Return the [X, Y] coordinate for the center point of the cell that contains the specified text.  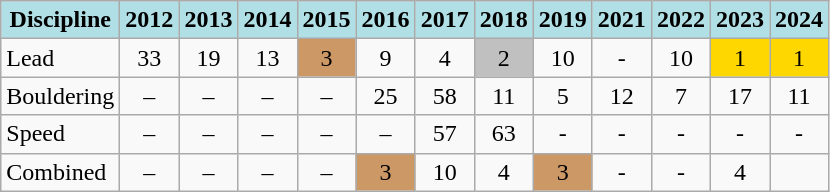
2013 [208, 20]
2018 [504, 20]
Speed [60, 134]
63 [504, 134]
2015 [326, 20]
2022 [680, 20]
2023 [740, 20]
Lead [60, 58]
7 [680, 96]
9 [386, 58]
58 [444, 96]
Combined [60, 172]
Bouldering [60, 96]
33 [150, 58]
2012 [150, 20]
2021 [622, 20]
2016 [386, 20]
5 [562, 96]
25 [386, 96]
19 [208, 58]
13 [268, 58]
2019 [562, 20]
2017 [444, 20]
2024 [800, 20]
Discipline [60, 20]
2 [504, 58]
17 [740, 96]
57 [444, 134]
2014 [268, 20]
12 [622, 96]
